Provide the [x, y] coordinate of the cell's center where the given text is located.  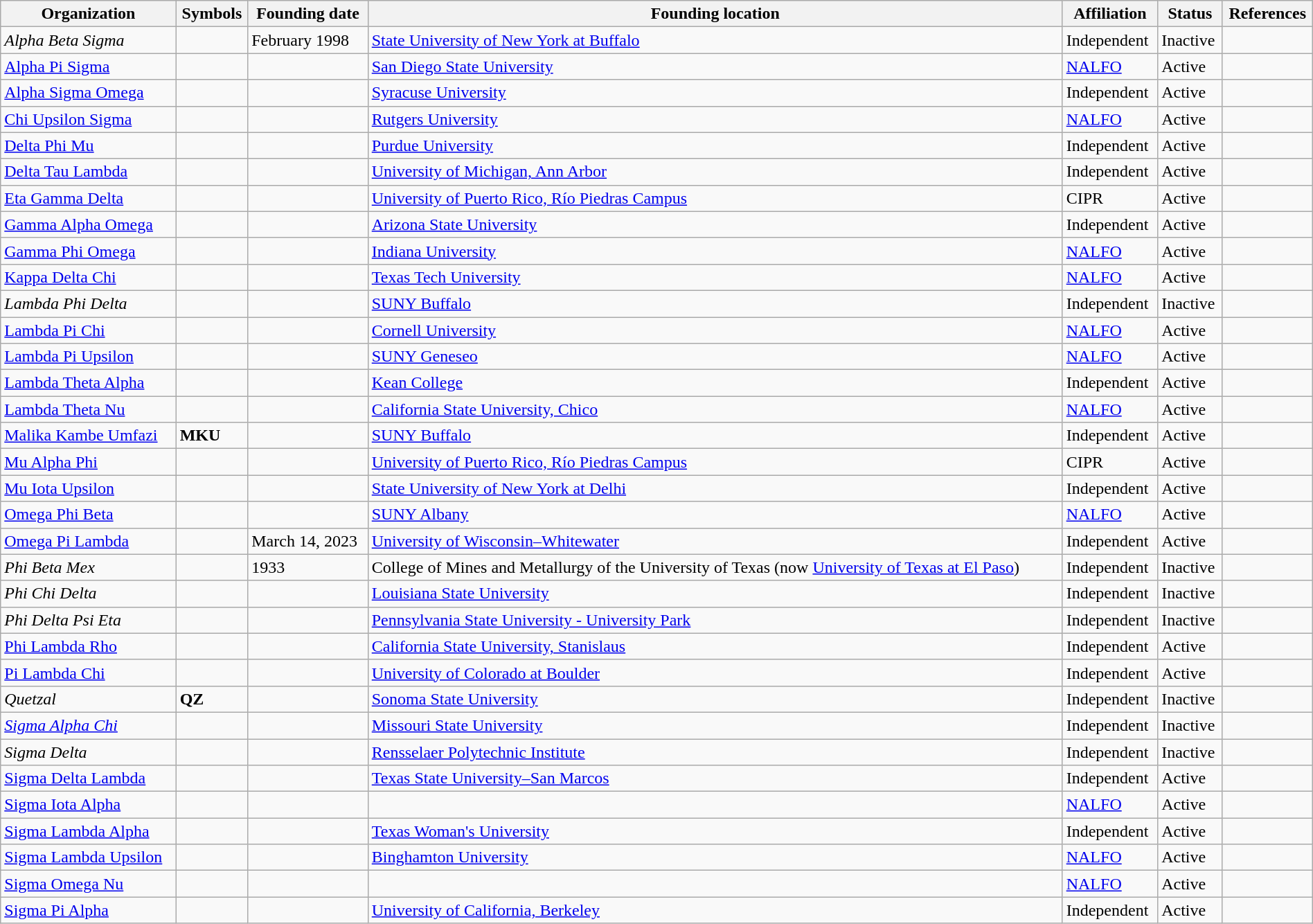
Purdue University [715, 145]
Omega Phi Beta [89, 515]
Status [1190, 14]
Pi Lambda Chi [89, 673]
Indiana University [715, 251]
SUNY Albany [715, 515]
Omega Pi Lambda [89, 541]
Mu Iota Upsilon [89, 488]
Sigma Lambda Upsilon [89, 858]
Sigma Iota Alpha [89, 805]
Organization [89, 14]
Alpha Sigma Omega [89, 93]
State University of New York at Buffalo [715, 40]
Eta Gamma Delta [89, 198]
Lambda Pi Chi [89, 330]
Delta Phi Mu [89, 145]
Mu Alpha Phi [89, 462]
Phi Chi Delta [89, 594]
San Diego State University [715, 66]
Sigma Delta [89, 752]
Rensselaer Polytechnic Institute [715, 752]
Gamma Phi Omega [89, 251]
Alpha Beta Sigma [89, 40]
Louisiana State University [715, 594]
Lambda Theta Alpha [89, 383]
University of Colorado at Boulder [715, 673]
University of Wisconsin–Whitewater [715, 541]
California State University, Chico [715, 409]
Binghamton University [715, 858]
Arizona State University [715, 224]
Lambda Pi Upsilon [89, 357]
Rutgers University [715, 119]
References [1267, 14]
Kappa Delta Chi [89, 277]
Phi Lambda Rho [89, 646]
Lambda Phi Delta [89, 303]
Affiliation [1109, 14]
California State University, Stanislaus [715, 646]
QZ [212, 699]
Chi Upsilon Sigma [89, 119]
Founding location [715, 14]
College of Mines and Metallurgy of the University of Texas (now University of Texas at El Paso) [715, 567]
Sigma Delta Lambda [89, 779]
1933 [308, 567]
Founding date [308, 14]
Phi Delta Psi Eta [89, 620]
Sigma Alpha Chi [89, 725]
Texas Woman's University [715, 831]
Gamma Alpha Omega [89, 224]
Sigma Omega Nu [89, 884]
Lambda Theta Nu [89, 409]
Missouri State University [715, 725]
Kean College [715, 383]
Sonoma State University [715, 699]
University of California, Berkeley [715, 910]
MKU [212, 436]
SUNY Geneseo [715, 357]
Syracuse University [715, 93]
Quetzal [89, 699]
State University of New York at Delhi [715, 488]
Sigma Pi Alpha [89, 910]
Delta Tau Lambda [89, 172]
Phi Beta Mex [89, 567]
Alpha Pi Sigma [89, 66]
February 1998 [308, 40]
Sigma Lambda Alpha [89, 831]
Texas Tech University [715, 277]
March 14, 2023 [308, 541]
Cornell University [715, 330]
University of Michigan, Ann Arbor [715, 172]
Pennsylvania State University - University Park [715, 620]
Texas State University–San Marcos [715, 779]
Malika Kambe Umfazi [89, 436]
Symbols [212, 14]
